Provide the [x, y] coordinate of the cell's center where the given text is located.  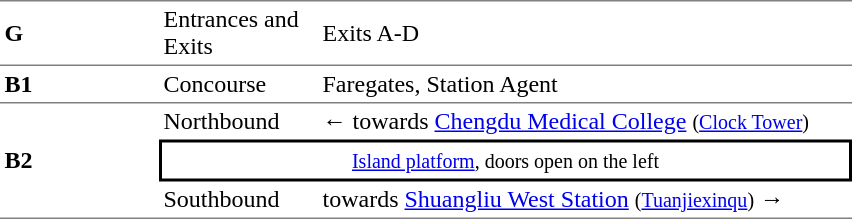
Entrances and Exits [238, 33]
← towards Chengdu Medical College (Clock Tower) [585, 122]
Concourse [238, 85]
Northbound [238, 122]
G [80, 33]
Exits A-D [585, 33]
Island platform, doors open on the left [506, 161]
Faregates, Station Agent [585, 85]
B1 [80, 85]
